Return (x, y) of the center of cell containing provided text 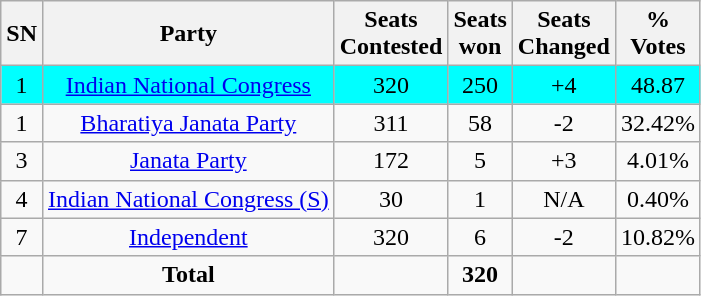
10.82% (658, 237)
5 (480, 161)
3 (22, 161)
250 (480, 85)
Janata Party (188, 161)
7 (22, 237)
32.42% (658, 123)
Seatswon (480, 34)
0.40% (658, 199)
Independent (188, 237)
Seats Changed (564, 34)
48.87 (658, 85)
6 (480, 237)
4.01% (658, 161)
N/A (564, 199)
+3 (564, 161)
Party (188, 34)
SN (22, 34)
4 (22, 199)
+4 (564, 85)
58 (480, 123)
Indian National Congress (S) (188, 199)
%Votes (658, 34)
30 (391, 199)
172 (391, 161)
Indian National Congress (188, 85)
311 (391, 123)
Total (188, 275)
Bharatiya Janata Party (188, 123)
SeatsContested (391, 34)
